Determine the (x, y) coordinate at the center of the cell enclosing the given text.  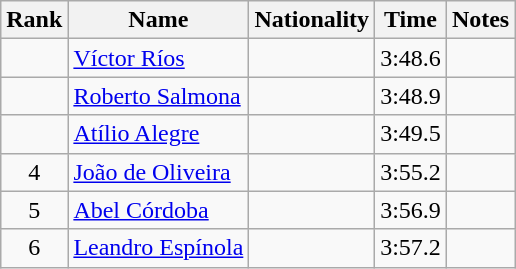
Notes (480, 20)
João de Oliveira (158, 172)
Name (158, 20)
3:48.9 (411, 96)
4 (34, 172)
Time (411, 20)
Víctor Ríos (158, 58)
3:56.9 (411, 210)
5 (34, 210)
Leandro Espínola (158, 248)
3:55.2 (411, 172)
3:48.6 (411, 58)
Abel Córdoba (158, 210)
Rank (34, 20)
Nationality (312, 20)
3:57.2 (411, 248)
Roberto Salmona (158, 96)
3:49.5 (411, 134)
Atílio Alegre (158, 134)
6 (34, 248)
